Scan for the cell matching the given text and deliver its (x, y) coordinate at center. 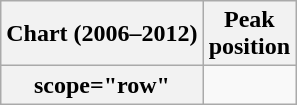
Peakposition (249, 34)
Chart (2006–2012) (102, 34)
scope="row" (102, 85)
